Detect which cell encompasses the target text, then output its [x, y] center coordinate. 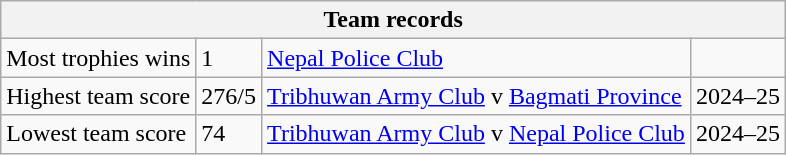
Team records [394, 20]
74 [229, 134]
1 [229, 58]
Lowest team score [98, 134]
Nepal Police Club [476, 58]
Tribhuwan Army Club v Bagmati Province [476, 96]
Highest team score [98, 96]
Tribhuwan Army Club v Nepal Police Club [476, 134]
Most trophies wins [98, 58]
276/5 [229, 96]
